Find where the given text appears and provide that cell's center as [X, Y] coordinate. 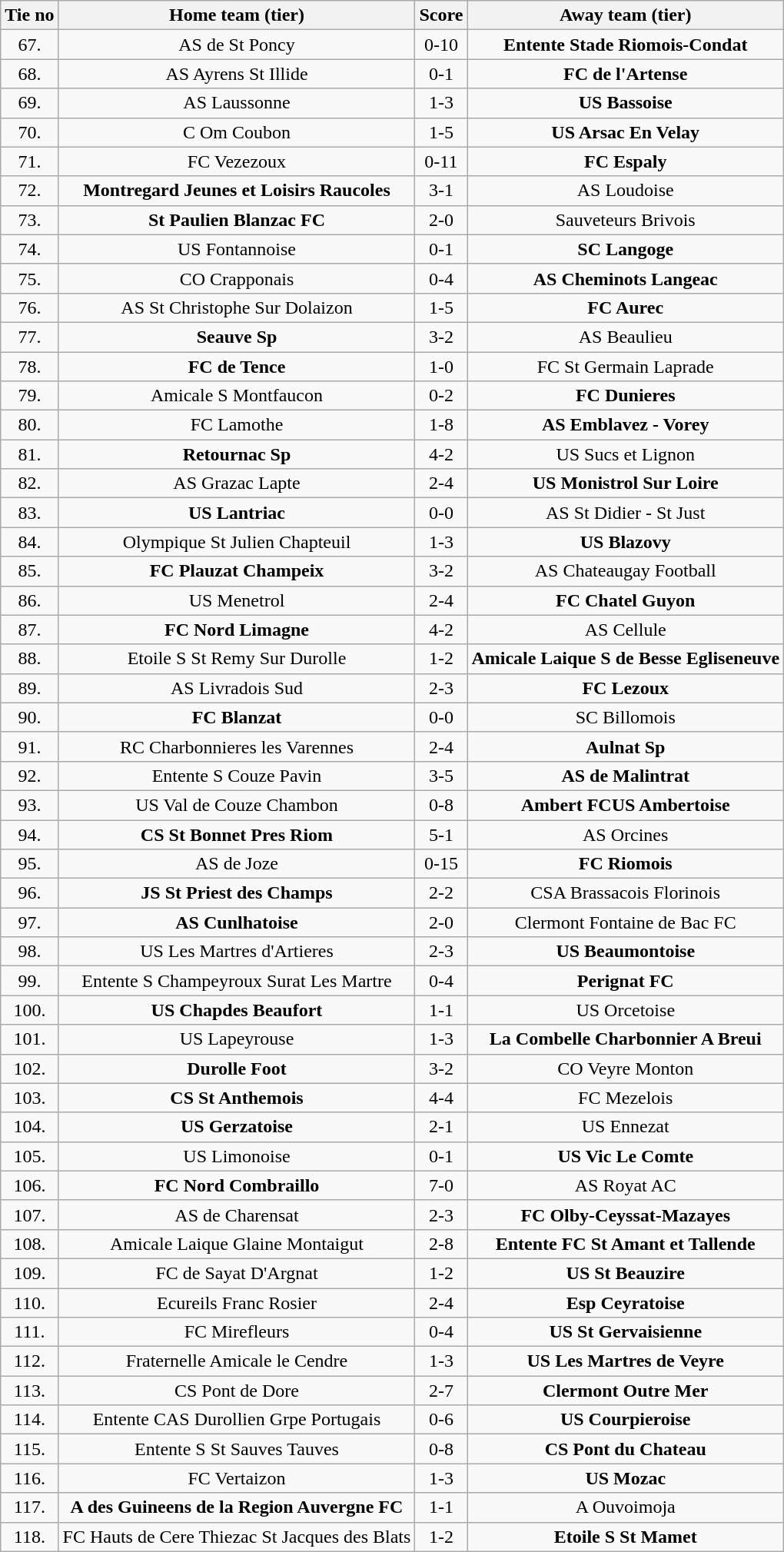
Retournac Sp [237, 454]
69. [29, 103]
Perignat FC [626, 981]
Entente FC St Amant et Tallende [626, 1244]
Amicale Laique S de Besse Egliseneuve [626, 659]
US Bassoise [626, 103]
AS Grazac Lapte [237, 484]
Fraternelle Amicale le Cendre [237, 1361]
FC Lamothe [237, 425]
104. [29, 1127]
118. [29, 1537]
Seauve Sp [237, 337]
3-1 [441, 191]
Entente S Couze Pavin [237, 776]
68. [29, 74]
AS Chateaugay Football [626, 571]
114. [29, 1420]
92. [29, 776]
FC Riomois [626, 864]
SC Langoge [626, 249]
90. [29, 717]
89. [29, 688]
US Monistrol Sur Loire [626, 484]
Home team (tier) [237, 15]
97. [29, 922]
US Gerzatoise [237, 1127]
2-7 [441, 1391]
FC de Tence [237, 367]
US Les Martres de Veyre [626, 1361]
FC de l'Artense [626, 74]
AS Emblavez - Vorey [626, 425]
Amicale Laique Glaine Montaigut [237, 1244]
AS Cunlhatoise [237, 922]
US Lapeyrouse [237, 1039]
7-0 [441, 1185]
85. [29, 571]
74. [29, 249]
108. [29, 1244]
Aulnat Sp [626, 746]
112. [29, 1361]
101. [29, 1039]
RC Charbonnieres les Varennes [237, 746]
AS Loudoise [626, 191]
106. [29, 1185]
US St Gervaisienne [626, 1332]
Entente Stade Riomois-Condat [626, 45]
AS Laussonne [237, 103]
CS Pont du Chateau [626, 1449]
FC Espaly [626, 161]
JS St Priest des Champs [237, 893]
CO Crapponais [237, 278]
88. [29, 659]
US Ennezat [626, 1127]
113. [29, 1391]
Clermont Fontaine de Bac FC [626, 922]
FC Hauts de Cere Thiezac St Jacques des Blats [237, 1537]
0-6 [441, 1420]
79. [29, 396]
Entente CAS Durollien Grpe Portugais [237, 1420]
70. [29, 132]
Sauveteurs Brivois [626, 220]
FC Blanzat [237, 717]
117. [29, 1507]
CS Pont de Dore [237, 1391]
US Les Martres d'Artieres [237, 952]
FC Vertaizon [237, 1478]
CS St Bonnet Pres Riom [237, 834]
86. [29, 600]
Ecureils Franc Rosier [237, 1303]
AS Cellule [626, 630]
76. [29, 307]
CS St Anthemois [237, 1098]
Durolle Foot [237, 1068]
US Sucs et Lignon [626, 454]
103. [29, 1098]
FC Lezoux [626, 688]
Olympique St Julien Chapteuil [237, 542]
102. [29, 1068]
0-15 [441, 864]
98. [29, 952]
FC St Germain Laprade [626, 367]
3-5 [441, 776]
75. [29, 278]
Entente S St Sauves Tauves [237, 1449]
FC de Sayat D'Argnat [237, 1273]
AS Cheminots Langeac [626, 278]
CSA Brassacois Florinois [626, 893]
1-8 [441, 425]
US Menetrol [237, 600]
US Chapdes Beaufort [237, 1010]
100. [29, 1010]
AS de Malintrat [626, 776]
78. [29, 367]
5-1 [441, 834]
AS de St Poncy [237, 45]
La Combelle Charbonnier A Breui [626, 1039]
109. [29, 1273]
US Orcetoise [626, 1010]
Esp Ceyratoise [626, 1303]
A Ouvoimoja [626, 1507]
FC Chatel Guyon [626, 600]
Clermont Outre Mer [626, 1391]
US Beaumontoise [626, 952]
Ambert FCUS Ambertoise [626, 805]
Etoile S St Mamet [626, 1537]
CO Veyre Monton [626, 1068]
US Vic Le Comte [626, 1156]
AS Royat AC [626, 1185]
Montregard Jeunes et Loisirs Raucoles [237, 191]
FC Nord Limagne [237, 630]
99. [29, 981]
AS de Charensat [237, 1215]
FC Mirefleurs [237, 1332]
US St Beauzire [626, 1273]
US Fontannoise [237, 249]
AS St Christophe Sur Dolaizon [237, 307]
2-2 [441, 893]
0-11 [441, 161]
2-8 [441, 1244]
C Om Coubon [237, 132]
93. [29, 805]
80. [29, 425]
AS Beaulieu [626, 337]
107. [29, 1215]
84. [29, 542]
US Lantriac [237, 513]
96. [29, 893]
US Blazovy [626, 542]
67. [29, 45]
Amicale S Montfaucon [237, 396]
AS de Joze [237, 864]
0-2 [441, 396]
FC Mezelois [626, 1098]
FC Vezezoux [237, 161]
71. [29, 161]
Away team (tier) [626, 15]
111. [29, 1332]
116. [29, 1478]
Entente S Champeyroux Surat Les Martre [237, 981]
US Val de Couze Chambon [237, 805]
FC Nord Combraillo [237, 1185]
FC Plauzat Champeix [237, 571]
AS St Didier - St Just [626, 513]
0-10 [441, 45]
US Limonoise [237, 1156]
4-4 [441, 1098]
Tie no [29, 15]
83. [29, 513]
95. [29, 864]
Score [441, 15]
Etoile S St Remy Sur Durolle [237, 659]
81. [29, 454]
115. [29, 1449]
SC Billomois [626, 717]
87. [29, 630]
77. [29, 337]
US Courpieroise [626, 1420]
110. [29, 1303]
82. [29, 484]
1-0 [441, 367]
St Paulien Blanzac FC [237, 220]
105. [29, 1156]
73. [29, 220]
A des Guineens de la Region Auvergne FC [237, 1507]
AS Livradois Sud [237, 688]
FC Aurec [626, 307]
AS Orcines [626, 834]
72. [29, 191]
AS Ayrens St Illide [237, 74]
94. [29, 834]
FC Olby-Ceyssat-Mazayes [626, 1215]
FC Dunieres [626, 396]
2-1 [441, 1127]
US Arsac En Velay [626, 132]
91. [29, 746]
US Mozac [626, 1478]
